Output the (x, y) coordinate of the center of the cell containing the given text.  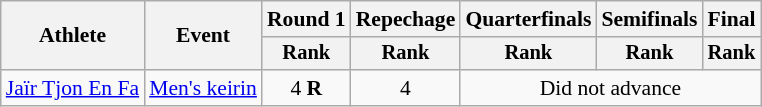
Quarterfinals (528, 19)
Men's keirin (203, 88)
4 R (306, 88)
Jaïr Tjon En Fa (72, 88)
Final (731, 19)
Athlete (72, 36)
Repechage (406, 19)
Event (203, 36)
4 (406, 88)
Semifinals (649, 19)
Round 1 (306, 19)
Did not advance (610, 88)
